Provide the [x, y] coordinate of the cell's center where the given text is located.  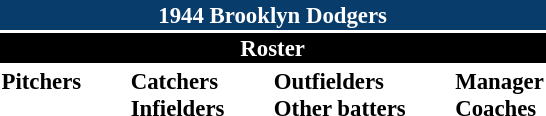
1944 Brooklyn Dodgers [272, 15]
Roster [272, 48]
